Determine the [X, Y] coordinate at the center of the cell enclosing the given text.  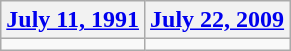
July 11, 1991 [73, 20]
July 22, 2009 [218, 20]
